Pinpoint the cell where the given text exists, returning its [X, Y] midpoint coordinate. 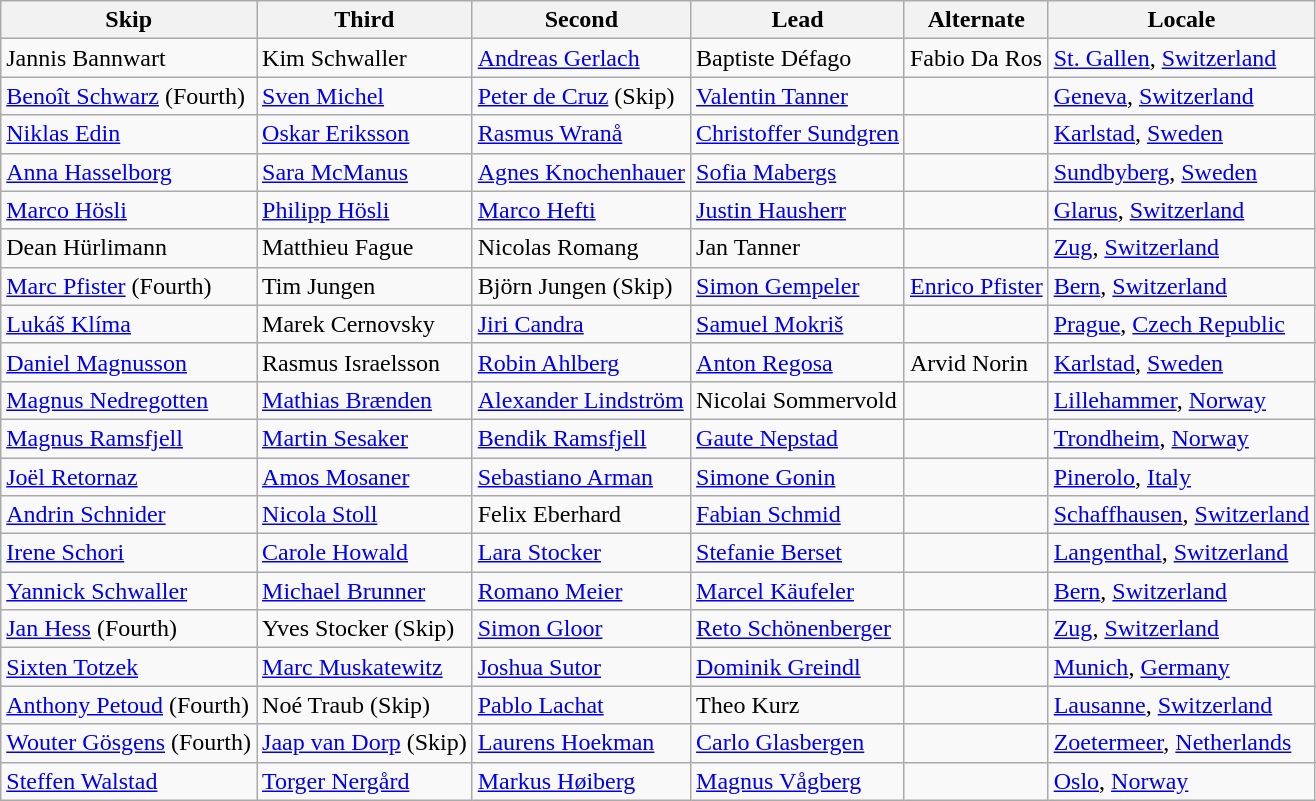
Sebastiano Arman [581, 477]
Schaffhausen, Switzerland [1182, 515]
Niklas Edin [129, 134]
Sara McManus [365, 172]
Sixten Totzek [129, 667]
Jaap van Dorp (Skip) [365, 743]
Marek Cernovsky [365, 324]
Andrin Schnider [129, 515]
Michael Brunner [365, 591]
Jannis Bannwart [129, 58]
Tim Jungen [365, 286]
Torger Nergård [365, 781]
Jiri Candra [581, 324]
Pinerolo, Italy [1182, 477]
Anton Regosa [798, 362]
Magnus Ramsfjell [129, 438]
Markus Høiberg [581, 781]
Glarus, Switzerland [1182, 210]
Romano Meier [581, 591]
Lead [798, 20]
Christoffer Sundgren [798, 134]
Nicolas Romang [581, 248]
Second [581, 20]
Wouter Gösgens (Fourth) [129, 743]
Marc Pfister (Fourth) [129, 286]
Björn Jungen (Skip) [581, 286]
Agnes Knochenhauer [581, 172]
St. Gallen, Switzerland [1182, 58]
Matthieu Fague [365, 248]
Enrico Pfister [976, 286]
Fabian Schmid [798, 515]
Mathias Brænden [365, 400]
Joshua Sutor [581, 667]
Steffen Walstad [129, 781]
Justin Hausherr [798, 210]
Marco Hösli [129, 210]
Anthony Petoud (Fourth) [129, 705]
Gaute Nepstad [798, 438]
Peter de Cruz (Skip) [581, 96]
Joël Retornaz [129, 477]
Jan Tanner [798, 248]
Alexander Lindström [581, 400]
Yannick Schwaller [129, 591]
Marcel Käufeler [798, 591]
Yves Stocker (Skip) [365, 629]
Geneva, Switzerland [1182, 96]
Dominik Greindl [798, 667]
Anna Hasselborg [129, 172]
Carole Howald [365, 553]
Oslo, Norway [1182, 781]
Stefanie Berset [798, 553]
Martin Sesaker [365, 438]
Benoît Schwarz (Fourth) [129, 96]
Sofia Mabergs [798, 172]
Lillehammer, Norway [1182, 400]
Simone Gonin [798, 477]
Philipp Hösli [365, 210]
Sven Michel [365, 96]
Irene Schori [129, 553]
Amos Mosaner [365, 477]
Andreas Gerlach [581, 58]
Laurens Hoekman [581, 743]
Samuel Mokriš [798, 324]
Fabio Da Ros [976, 58]
Langenthal, Switzerland [1182, 553]
Pablo Lachat [581, 705]
Prague, Czech Republic [1182, 324]
Dean Hürlimann [129, 248]
Simon Gempeler [798, 286]
Daniel Magnusson [129, 362]
Lukáš Klíma [129, 324]
Reto Schönenberger [798, 629]
Locale [1182, 20]
Alternate [976, 20]
Magnus Nedregotten [129, 400]
Rasmus Wranå [581, 134]
Arvid Norin [976, 362]
Zoetermeer, Netherlands [1182, 743]
Robin Ahlberg [581, 362]
Rasmus Israelsson [365, 362]
Noé Traub (Skip) [365, 705]
Nicolai Sommervold [798, 400]
Carlo Glasbergen [798, 743]
Magnus Vågberg [798, 781]
Bendik Ramsfjell [581, 438]
Marc Muskatewitz [365, 667]
Felix Eberhard [581, 515]
Kim Schwaller [365, 58]
Lara Stocker [581, 553]
Skip [129, 20]
Third [365, 20]
Oskar Eriksson [365, 134]
Theo Kurz [798, 705]
Simon Gloor [581, 629]
Valentin Tanner [798, 96]
Baptiste Défago [798, 58]
Lausanne, Switzerland [1182, 705]
Trondheim, Norway [1182, 438]
Sundbyberg, Sweden [1182, 172]
Marco Hefti [581, 210]
Nicola Stoll [365, 515]
Munich, Germany [1182, 667]
Jan Hess (Fourth) [129, 629]
